Pinpoint the cell where the given text exists, returning its (X, Y) midpoint coordinate. 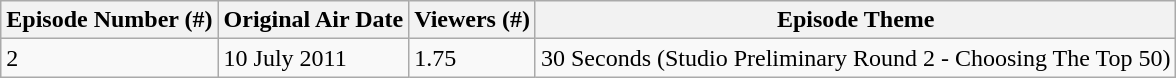
2 (110, 58)
10 July 2011 (314, 58)
Original Air Date (314, 20)
30 Seconds (Studio Preliminary Round 2 - Choosing The Top 50) (855, 58)
Episode Theme (855, 20)
1.75 (472, 58)
Episode Number (#) (110, 20)
Viewers (#) (472, 20)
